Determine the (x, y) coordinate at the center of the cell enclosing the given text.  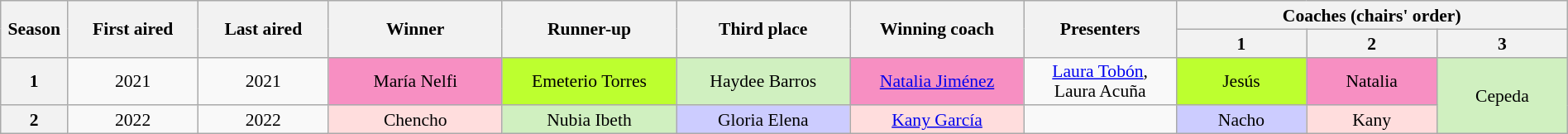
Gloria Elena (763, 120)
María Nelfi (415, 81)
Kany García (937, 120)
Season (35, 29)
Nubia Ibeth (589, 120)
Presenters (1100, 29)
Cepeda (1502, 95)
Winning coach (937, 29)
Jesús (1241, 81)
Kany (1372, 120)
Chencho (415, 120)
Natalia Jiménez (937, 81)
3 (1502, 43)
Natalia (1372, 81)
Nacho (1241, 120)
Last aired (263, 29)
First aired (133, 29)
Runner-up (589, 29)
Winner (415, 29)
Coaches (chairs' order) (1371, 15)
Third place (763, 29)
Laura Tobón,Laura Acuña (1100, 81)
Haydee Barros (763, 81)
Emeterio Torres (589, 81)
